Provide the (x, y) coordinate of the cell's center where the given text is located.  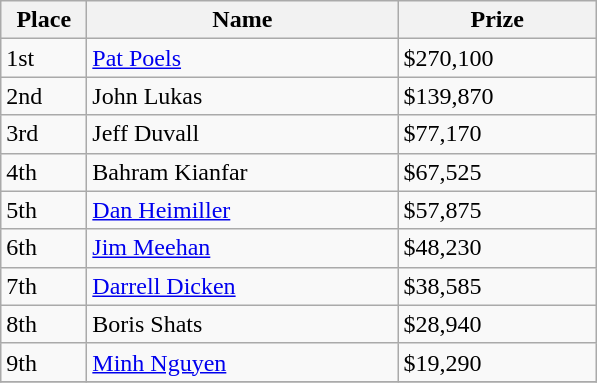
7th (44, 286)
John Lukas (242, 96)
$67,525 (498, 172)
Minh Nguyen (242, 362)
9th (44, 362)
Bahram Kianfar (242, 172)
$28,940 (498, 324)
1st (44, 58)
Jim Meehan (242, 248)
4th (44, 172)
$139,870 (498, 96)
Prize (498, 20)
Place (44, 20)
6th (44, 248)
3rd (44, 134)
$77,170 (498, 134)
$38,585 (498, 286)
Darrell Dicken (242, 286)
$270,100 (498, 58)
8th (44, 324)
2nd (44, 96)
$48,230 (498, 248)
Dan Heimiller (242, 210)
Jeff Duvall (242, 134)
$19,290 (498, 362)
5th (44, 210)
$57,875 (498, 210)
Name (242, 20)
Pat Poels (242, 58)
Boris Shats (242, 324)
